From the cell containing the given text, extract its center point as [x, y] coordinate. 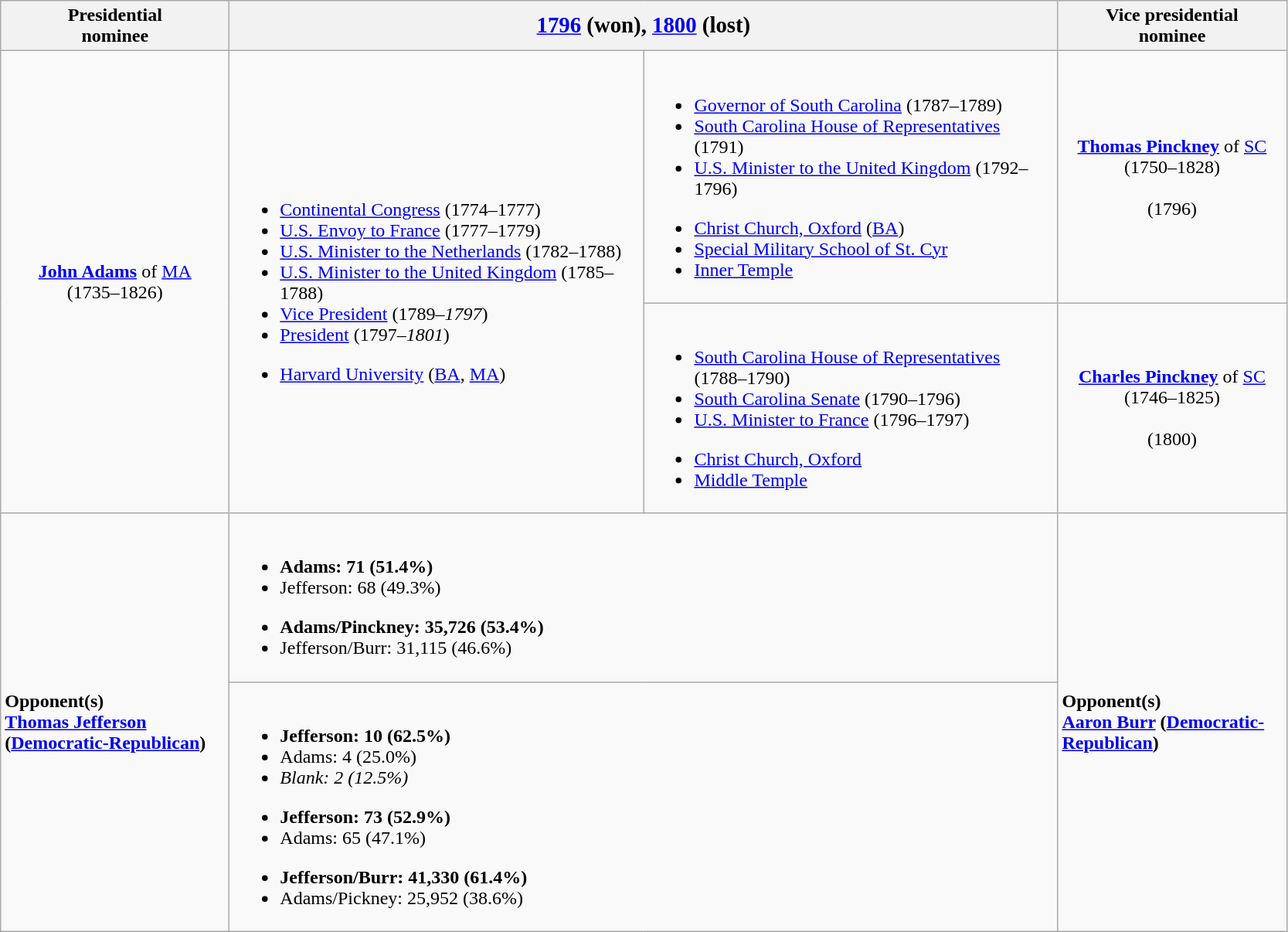
Charles Pinckney of SC(1746–1825)(1800) [1172, 408]
John Adams of MA(1735–1826) [115, 282]
Opponent(s)Thomas Jefferson (Democratic-Republican) [115, 722]
1796 (won), 1800 (lost) [644, 26]
Adams: 71 (51.4%)Jefferson: 68 (49.3%)Adams/Pinckney: 35,726 (53.4%)Jefferson/Burr: 31,115 (46.6%) [644, 597]
Vice presidentialnominee [1172, 26]
Opponent(s)Aaron Burr (Democratic-Republican) [1172, 722]
Presidentialnominee [115, 26]
Thomas Pinckney of SC(1750–1828)(1796) [1172, 177]
